Detect which cell encompasses the target text, then output its [x, y] center coordinate. 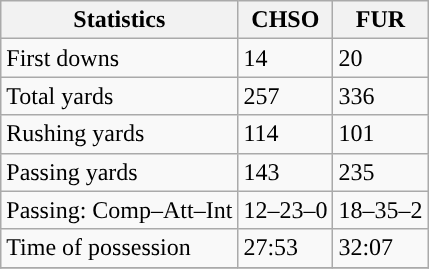
Passing: Comp–Att–Int [120, 210]
CHSO [286, 20]
114 [286, 134]
336 [380, 96]
143 [286, 172]
12–23–0 [286, 210]
32:07 [380, 248]
235 [380, 172]
Statistics [120, 20]
Rushing yards [120, 134]
Passing yards [120, 172]
27:53 [286, 248]
20 [380, 58]
Total yards [120, 96]
FUR [380, 20]
First downs [120, 58]
101 [380, 134]
14 [286, 58]
Time of possession [120, 248]
257 [286, 96]
18–35–2 [380, 210]
